Detect which cell encompasses the target text, then output its (x, y) center coordinate. 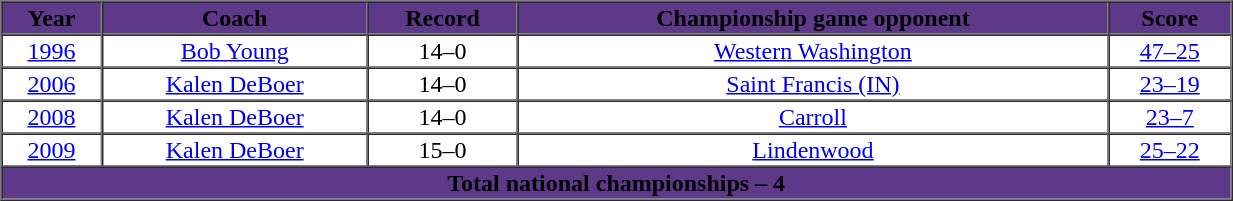
23–7 (1170, 116)
Western Washington (812, 50)
2009 (52, 150)
Total national championships – 4 (616, 182)
23–19 (1170, 84)
47–25 (1170, 50)
Score (1170, 18)
1996 (52, 50)
Year (52, 18)
15–0 (442, 150)
Record (442, 18)
Saint Francis (IN) (812, 84)
25–22 (1170, 150)
2006 (52, 84)
Lindenwood (812, 150)
Championship game opponent (812, 18)
Carroll (812, 116)
Coach (234, 18)
Bob Young (234, 50)
2008 (52, 116)
